For the text-containing cell, return its midpoint in [x, y] coordinate format. 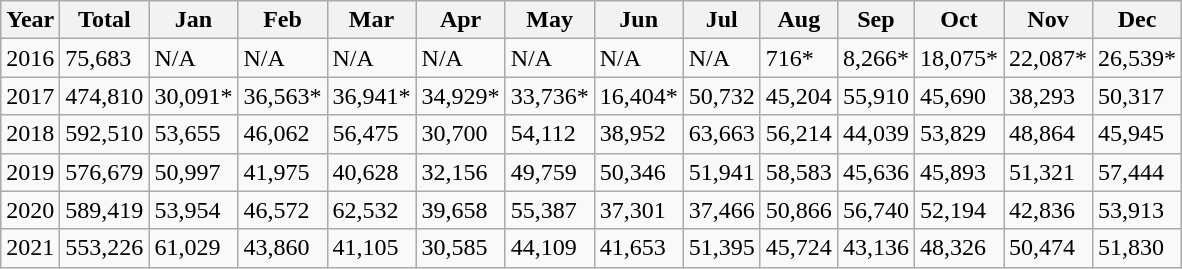
Nov [1048, 20]
34,929* [460, 96]
Aug [798, 20]
474,810 [104, 96]
44,109 [550, 248]
May [550, 20]
Dec [1138, 20]
50,997 [194, 172]
63,663 [722, 134]
42,836 [1048, 210]
41,975 [282, 172]
553,226 [104, 248]
49,759 [550, 172]
37,301 [638, 210]
576,679 [104, 172]
30,091* [194, 96]
50,317 [1138, 96]
38,293 [1048, 96]
41,105 [372, 248]
55,387 [550, 210]
39,658 [460, 210]
2018 [30, 134]
50,732 [722, 96]
Jun [638, 20]
45,204 [798, 96]
46,572 [282, 210]
51,830 [1138, 248]
Jan [194, 20]
2016 [30, 58]
75,683 [104, 58]
50,346 [638, 172]
32,156 [460, 172]
2021 [30, 248]
57,444 [1138, 172]
62,532 [372, 210]
589,419 [104, 210]
50,866 [798, 210]
54,112 [550, 134]
61,029 [194, 248]
56,740 [876, 210]
56,214 [798, 134]
2019 [30, 172]
592,510 [104, 134]
44,039 [876, 134]
50,474 [1048, 248]
45,945 [1138, 134]
26,539* [1138, 58]
51,941 [722, 172]
56,475 [372, 134]
45,893 [958, 172]
51,395 [722, 248]
33,736* [550, 96]
36,941* [372, 96]
37,466 [722, 210]
30,585 [460, 248]
46,062 [282, 134]
45,636 [876, 172]
2020 [30, 210]
8,266* [876, 58]
45,690 [958, 96]
41,653 [638, 248]
Oct [958, 20]
Feb [282, 20]
53,913 [1138, 210]
Total [104, 20]
55,910 [876, 96]
43,860 [282, 248]
Mar [372, 20]
Jul [722, 20]
48,864 [1048, 134]
38,952 [638, 134]
45,724 [798, 248]
22,087* [1048, 58]
Sep [876, 20]
Apr [460, 20]
53,954 [194, 210]
30,700 [460, 134]
53,655 [194, 134]
2017 [30, 96]
58,583 [798, 172]
40,628 [372, 172]
716* [798, 58]
52,194 [958, 210]
43,136 [876, 248]
51,321 [1048, 172]
53,829 [958, 134]
36,563* [282, 96]
18,075* [958, 58]
48,326 [958, 248]
Year [30, 20]
16,404* [638, 96]
